From the cell containing the given text, extract its center point as [X, Y] coordinate. 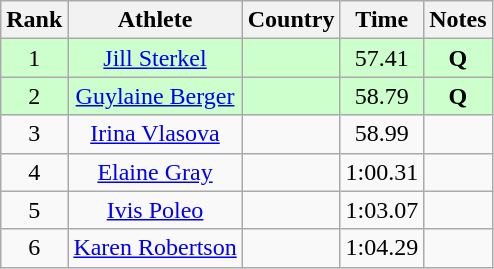
1:04.29 [382, 248]
Karen Robertson [155, 248]
58.79 [382, 96]
4 [34, 172]
58.99 [382, 134]
Time [382, 20]
1 [34, 58]
Country [291, 20]
1:03.07 [382, 210]
Jill Sterkel [155, 58]
5 [34, 210]
57.41 [382, 58]
Guylaine Berger [155, 96]
6 [34, 248]
Athlete [155, 20]
Irina Vlasova [155, 134]
Ivis Poleo [155, 210]
Rank [34, 20]
2 [34, 96]
Elaine Gray [155, 172]
1:00.31 [382, 172]
Notes [458, 20]
3 [34, 134]
